Capture the cell that displays the provided text and extract its [x, y] central coordinate. 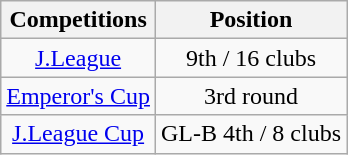
GL-B 4th / 8 clubs [250, 134]
3rd round [250, 96]
Emperor's Cup [78, 96]
J.League Cup [78, 134]
J.League [78, 58]
Competitions [78, 20]
Position [250, 20]
9th / 16 clubs [250, 58]
